Locate the cell with the specified text and output its [X, Y] center coordinate. 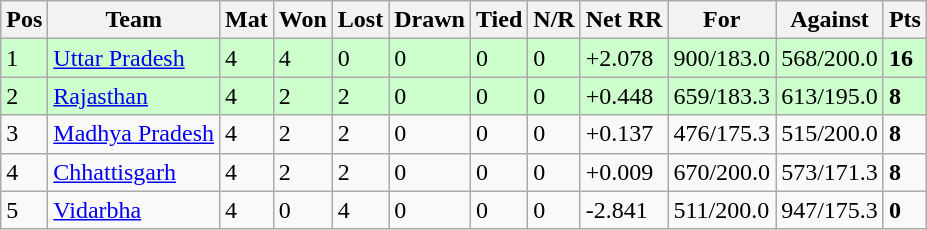
659/183.3 [722, 96]
-2.841 [624, 210]
568/200.0 [830, 58]
511/200.0 [722, 210]
+2.078 [624, 58]
476/175.3 [722, 134]
Uttar Pradesh [134, 58]
For [722, 20]
515/200.0 [830, 134]
3 [24, 134]
1 [24, 58]
Chhattisgarh [134, 172]
Rajasthan [134, 96]
Lost [360, 20]
Won [302, 20]
Against [830, 20]
670/200.0 [722, 172]
Vidarbha [134, 210]
613/195.0 [830, 96]
5 [24, 210]
573/171.3 [830, 172]
947/175.3 [830, 210]
Tied [498, 20]
Pos [24, 20]
+0.009 [624, 172]
Drawn [430, 20]
Net RR [624, 20]
Team [134, 20]
16 [904, 58]
900/183.0 [722, 58]
N/R [554, 20]
Mat [247, 20]
+0.137 [624, 134]
Madhya Pradesh [134, 134]
Pts [904, 20]
+0.448 [624, 96]
